Capture the cell that displays the provided text and extract its (X, Y) central coordinate. 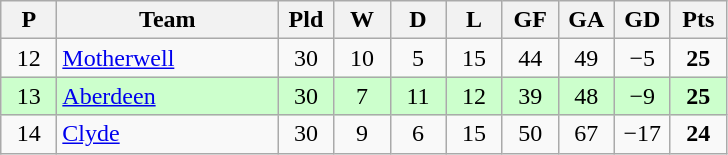
GA (586, 20)
10 (362, 58)
7 (362, 96)
11 (418, 96)
Clyde (168, 134)
50 (530, 134)
Pts (698, 20)
67 (586, 134)
5 (418, 58)
24 (698, 134)
6 (418, 134)
9 (362, 134)
13 (29, 96)
GF (530, 20)
−17 (642, 134)
48 (586, 96)
D (418, 20)
GD (642, 20)
Motherwell (168, 58)
39 (530, 96)
L (474, 20)
P (29, 20)
Team (168, 20)
14 (29, 134)
44 (530, 58)
Pld (306, 20)
W (362, 20)
−5 (642, 58)
Aberdeen (168, 96)
−9 (642, 96)
49 (586, 58)
